Determine the (x, y) coordinate at the center of the cell enclosing the given text.  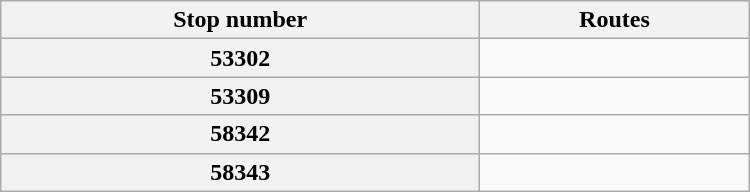
58342 (240, 134)
53302 (240, 58)
Stop number (240, 20)
58343 (240, 172)
Routes (615, 20)
53309 (240, 96)
